Search for the cell housing the specified text and yield its [x, y] center coordinate. 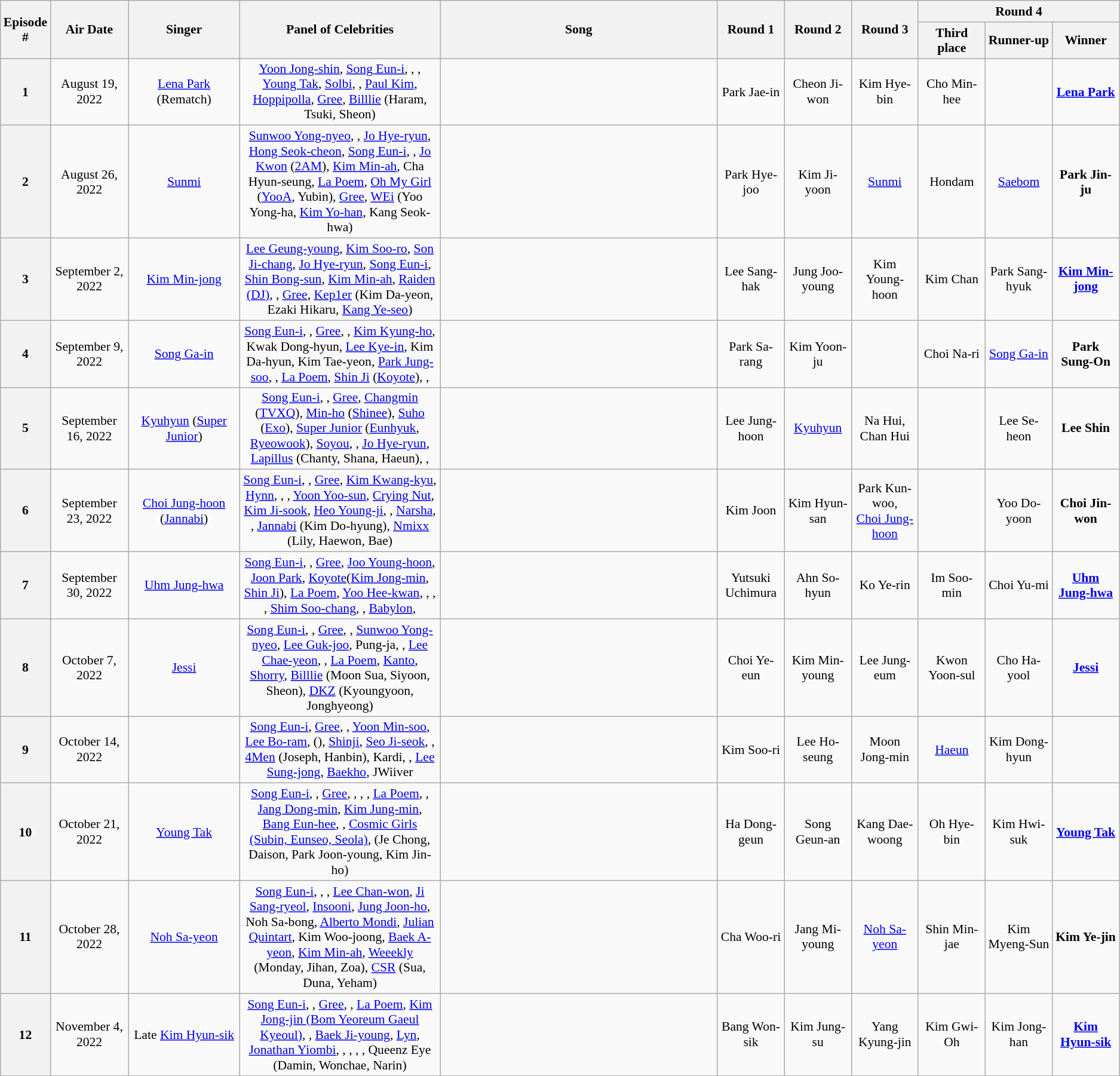
12 [25, 1035]
October 14, 2022 [90, 750]
5 [25, 428]
Kim Ji-yoon [818, 182]
Round 4 [1018, 11]
Kim Gwi-Oh [952, 1035]
Kim Joon [751, 511]
Ahn So-hyun [818, 585]
Cha Woo-ri [751, 937]
1 [25, 92]
Runner-up [1018, 41]
Na Hui,Chan Hui [885, 428]
2 [25, 182]
7 [25, 585]
Cho Ha-yool [1018, 668]
Singer [184, 30]
Kim Min-young [818, 668]
Lee Sang-hak [751, 280]
Late Kim Hyun-sik [184, 1035]
Park Sung-On [1085, 354]
Park Hye-joo [751, 182]
Park Sang-hyuk [1018, 280]
September 16, 2022 [90, 428]
Round 3 [885, 30]
Yutsuki Uchimura [751, 585]
Kim Soo-ri [751, 750]
Hondam [952, 182]
August 19, 2022 [90, 92]
Kim Jung-su [818, 1035]
Kwon Yoon-sul [952, 668]
Winner [1085, 41]
Song Eun-i, Gree, , Yoon Min-soo, Lee Bo-ram, (), Shinji, Seo Ji-seok, , 4Men (Joseph, Hanbin), Kardi, , Lee Sung-jong, Baekho, JWiiver [339, 750]
Shin Min-jae [952, 937]
Choi Yu-mi [1018, 585]
Yang Kyung-jin [885, 1035]
Kim Jong-han [1018, 1035]
Kim Young-hoon [885, 280]
Kim Ye-jin [1085, 937]
Kim Hyun-sik [1085, 1035]
Lee Se-heon [1018, 428]
August 26, 2022 [90, 182]
Kim Hye-bin [885, 92]
Choi Jung-hoon (Jannabi) [184, 511]
Panel of Celebrities [339, 30]
Kyuhyun (Super Junior) [184, 428]
Kim Myeng-Sun [1018, 937]
Cho Min-hee [952, 92]
Episode # [25, 30]
Park Jae-in [751, 92]
Park Sa-rang [751, 354]
Lee Shin [1085, 428]
Saebom [1018, 182]
Yoon Jong-shin, Song Eun-i, , , Young Tak, Solbi, , Paul Kim, Hoppipolla, Gree, Billlie (Haram, Tsuki, Sheon) [339, 92]
Song Eun-i, , Gree, , Kim Kyung-ho, Kwak Dong-hyun, Lee Kye-in, Kim Da-hyun, Kim Tae-yeon, Park Jung-soo, , La Poem, Shin Ji (Koyote), , [339, 354]
Choi Jin-won [1085, 511]
11 [25, 937]
Kyuhyun [818, 428]
Yoo Do-yoon [1018, 511]
Jung Joo-young [818, 280]
Song Eun-i, , Gree, Joo Young-hoon, Joon Park, Koyote(Kim Jong-min, Shin Ji), La Poem, Yoo Hee-kwan, , , , Shim Soo-chang, , Babylon, [339, 585]
October 7, 2022 [90, 668]
Kim Hwi-suk [1018, 832]
Jang Mi-young [818, 937]
Kim Dong-hyun [1018, 750]
Lee Jung-hoon [751, 428]
October 28, 2022 [90, 937]
Choi Na-ri [952, 354]
Park Kun-woo,Choi Jung-hoon [885, 511]
Lena Park (Rematch) [184, 92]
September 9, 2022 [90, 354]
Song Geun-an [818, 832]
Kim Chan [952, 280]
Moon Jong-min [885, 750]
Round 2 [818, 30]
Kang Dae-woong [885, 832]
November 4, 2022 [90, 1035]
Song [579, 30]
4 [25, 354]
Choi Ye-eun [751, 668]
9 [25, 750]
Lena Park [1085, 92]
October 21, 2022 [90, 832]
Park Jin-ju [1085, 182]
8 [25, 668]
September 2, 2022 [90, 280]
September 23, 2022 [90, 511]
Ko Ye-rin [885, 585]
Lee Jung-eum [885, 668]
Bang Won-sik [751, 1035]
September 30, 2022 [90, 585]
Im Soo-min [952, 585]
Haeun [952, 750]
6 [25, 511]
10 [25, 832]
3 [25, 280]
Air Date [90, 30]
Ha Dong-geun [751, 832]
Lee Ho-seung [818, 750]
Third place [952, 41]
Kim Yoon-ju [818, 354]
Cheon Ji-won [818, 92]
Oh Hye-bin [952, 832]
Round 1 [751, 30]
Kim Hyun-san [818, 511]
